Capture the cell that displays the provided text and extract its [X, Y] central coordinate. 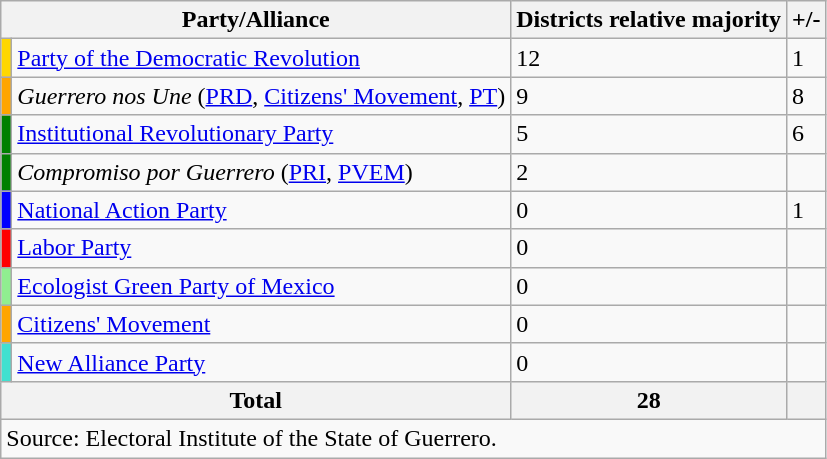
Party of the Democratic Revolution [262, 58]
Source: Electoral Institute of the State of Guerrero. [414, 438]
New Alliance Party [262, 362]
Guerrero nos Une (PRD, Citizens' Movement, PT) [262, 96]
12 [649, 58]
Institutional Revolutionary Party [262, 134]
Total [256, 400]
Districts relative majority [649, 20]
5 [649, 134]
9 [649, 96]
Ecologist Green Party of Mexico [262, 286]
Citizens' Movement [262, 324]
National Action Party [262, 210]
8 [806, 96]
Party/Alliance [256, 20]
Compromiso por Guerrero (PRI, PVEM) [262, 172]
+/- [806, 20]
28 [649, 400]
2 [649, 172]
Labor Party [262, 248]
6 [806, 134]
